Capture the cell that displays the provided text and extract its (x, y) central coordinate. 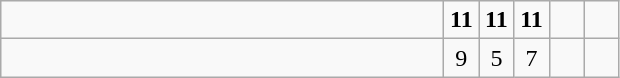
9 (462, 58)
5 (496, 58)
7 (532, 58)
